Pinpoint the cell where the given text exists, returning its (X, Y) midpoint coordinate. 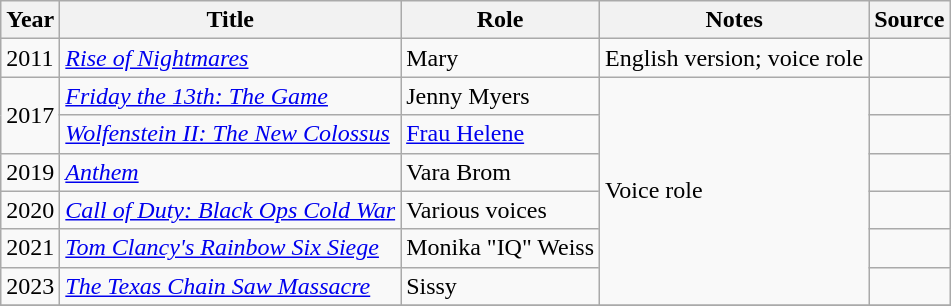
Various voices (500, 210)
2023 (30, 286)
Year (30, 20)
Friday the 13th: The Game (230, 96)
Call of Duty: Black Ops Cold War (230, 210)
Title (230, 20)
Wolfenstein II: The New Colossus (230, 134)
2011 (30, 58)
Vara Brom (500, 172)
English version; voice role (734, 58)
Sissy (500, 286)
2019 (30, 172)
The Texas Chain Saw Massacre (230, 286)
2021 (30, 248)
Tom Clancy's Rainbow Six Siege (230, 248)
Frau Helene (500, 134)
2020 (30, 210)
2017 (30, 115)
Rise of Nightmares (230, 58)
Jenny Myers (500, 96)
Role (500, 20)
Anthem (230, 172)
Notes (734, 20)
Source (910, 20)
Monika "IQ" Weiss (500, 248)
Mary (500, 58)
Voice role (734, 191)
